Determine the (X, Y) coordinate at the center of the cell enclosing the given text.  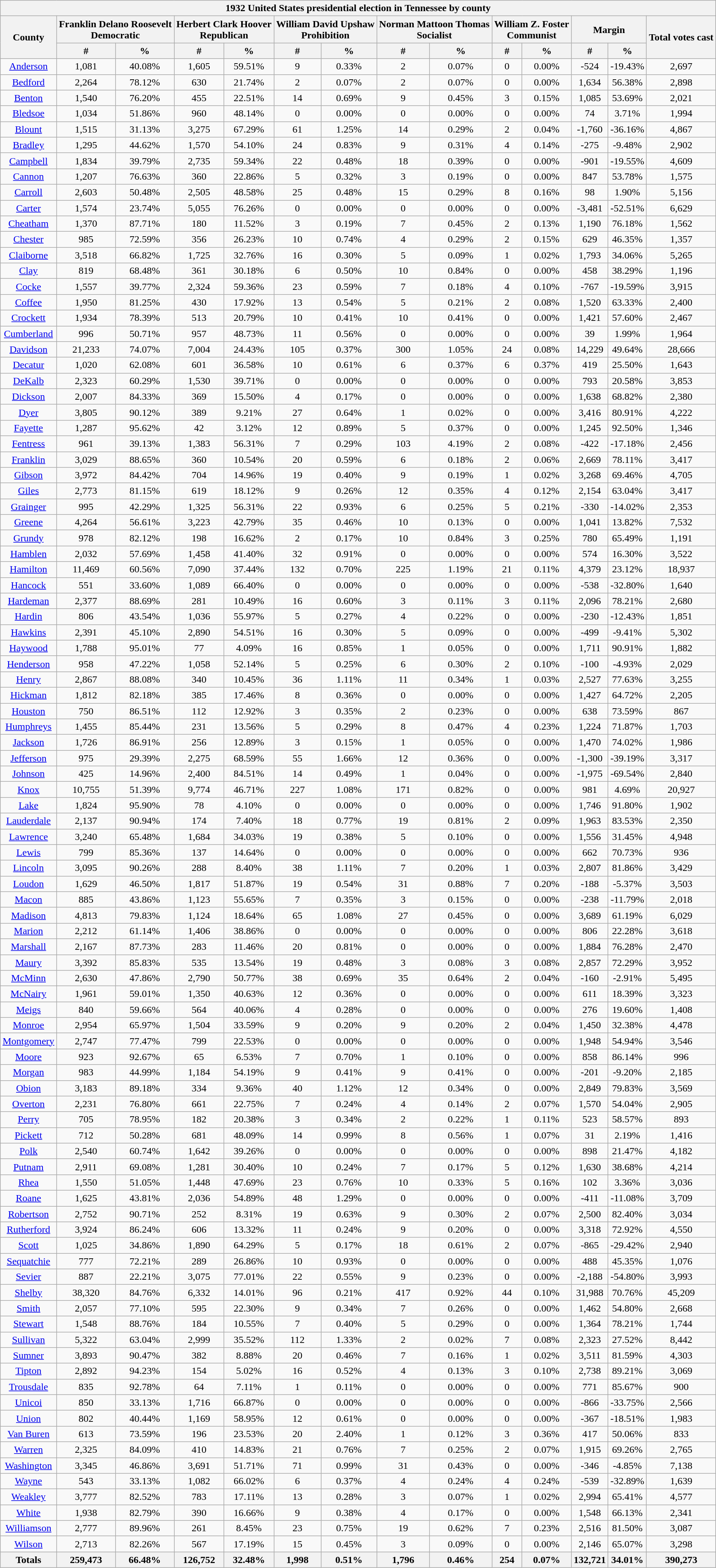
Polk (28, 1151)
Herbert Clark HooverRepublican (224, 30)
53.78% (628, 176)
3,893 (86, 1355)
2,264 (86, 82)
Gibson (28, 475)
2,018 (681, 899)
65.49% (628, 538)
-14.02% (628, 507)
1,994 (681, 114)
35.52% (249, 1340)
256 (199, 742)
Hickman (28, 695)
Weakley (28, 1497)
3,183 (86, 1088)
-422 (590, 444)
2,857 (590, 963)
3.12% (249, 428)
Monroe (28, 1025)
30.40% (249, 1167)
2,807 (590, 868)
2,146 (590, 1544)
629 (590, 240)
488 (590, 1261)
77.10% (145, 1308)
34.01% (628, 1560)
3,993 (681, 1277)
82.26% (145, 1544)
1,224 (590, 727)
40 (297, 1088)
2,391 (86, 632)
84.76% (145, 1293)
2,500 (590, 1214)
2,007 (86, 396)
4,705 (681, 475)
3,689 (590, 915)
38.68% (628, 1167)
2,911 (86, 1167)
458 (590, 271)
1,530 (199, 381)
0.43% (461, 1466)
William Z. FosterCommunist (532, 30)
85.67% (628, 1387)
198 (199, 538)
3,429 (681, 868)
90.12% (145, 412)
39.79% (145, 161)
1.33% (349, 1340)
16.66% (249, 1513)
369 (199, 396)
2,630 (86, 978)
90.47% (145, 1355)
McMinn (28, 978)
91.80% (628, 805)
42.29% (145, 507)
705 (86, 1120)
51.87% (249, 884)
1,884 (590, 946)
Chester (28, 240)
-539 (590, 1481)
76.26% (249, 208)
Loudon (28, 884)
39 (590, 334)
1,625 (86, 1198)
13.56% (249, 727)
-9.41% (628, 632)
564 (199, 1010)
1,986 (681, 742)
59.51% (249, 66)
58.95% (249, 1418)
51.39% (145, 790)
1,638 (590, 396)
25.50% (628, 365)
105 (297, 349)
2,940 (681, 1245)
7,532 (681, 522)
81.15% (145, 491)
22.51% (249, 98)
-4.85% (628, 1466)
76.18% (628, 224)
137 (199, 852)
1,364 (590, 1324)
58.57% (628, 1120)
4,609 (681, 161)
Perry (28, 1120)
2,057 (86, 1308)
59.66% (145, 1010)
3,518 (86, 255)
Fentress (28, 444)
46.35% (628, 240)
1,081 (86, 66)
1,450 (590, 1025)
Jefferson (28, 758)
Pickett (28, 1135)
2,341 (681, 1513)
5.02% (249, 1371)
606 (199, 1230)
Roane (28, 1198)
13.54% (249, 963)
50.77% (249, 978)
46.86% (145, 1466)
184 (199, 1324)
88.69% (145, 601)
3,416 (590, 412)
86.91% (145, 742)
78.11% (628, 460)
-100 (590, 664)
3,095 (86, 868)
66.82% (145, 255)
1,034 (86, 114)
8.45% (249, 1528)
-538 (590, 585)
Anderson (28, 66)
3,275 (199, 129)
4.10% (249, 805)
92.67% (145, 1057)
50.71% (145, 334)
-499 (590, 632)
47.22% (145, 664)
-2.91% (628, 978)
14.01% (249, 1293)
20.79% (249, 318)
-275 (590, 145)
-39.19% (628, 758)
1,629 (86, 884)
Unicoi (28, 1402)
76.80% (145, 1104)
0.88% (461, 884)
0.31% (461, 145)
Hawkins (28, 632)
13.82% (628, 522)
39.13% (145, 444)
1,983 (681, 1418)
2,680 (681, 601)
833 (681, 1434)
2,185 (681, 1072)
983 (86, 1072)
83.53% (628, 821)
Lewis (28, 852)
Henry (28, 679)
46.50% (145, 884)
45.10% (145, 632)
858 (590, 1057)
3,546 (681, 1041)
17.92% (249, 302)
Moore (28, 1057)
32.76% (249, 255)
31.45% (628, 837)
Knox (28, 790)
22.86% (249, 176)
23.12% (628, 569)
2.19% (628, 1135)
2,377 (86, 601)
27.52% (628, 1340)
33.59% (249, 1025)
Sevier (28, 1277)
4.09% (249, 648)
22.53% (249, 1041)
847 (590, 176)
39.77% (145, 287)
2,669 (590, 460)
1,556 (590, 837)
-901 (590, 161)
77 (199, 648)
-524 (590, 66)
2,747 (86, 1041)
8.40% (249, 868)
Hamilton (28, 569)
-11.79% (628, 899)
543 (86, 1481)
1,998 (297, 1560)
13.32% (249, 1230)
White (28, 1513)
6,332 (199, 1293)
3,323 (681, 994)
783 (199, 1497)
1,788 (86, 648)
78 (199, 805)
76.63% (145, 176)
0.47% (461, 727)
Sullivan (28, 1340)
-201 (590, 1072)
54.19% (249, 1072)
0.91% (349, 554)
3,075 (199, 1277)
81.50% (628, 1528)
20.58% (628, 381)
-54.80% (628, 1277)
84.42% (145, 475)
2,954 (86, 1025)
1,504 (199, 1025)
82.12% (145, 538)
11.46% (249, 946)
1,455 (86, 727)
1,643 (681, 365)
90.94% (145, 821)
2,275 (199, 758)
Decatur (28, 365)
2,470 (681, 946)
84.33% (145, 396)
196 (199, 1434)
Cheatham (28, 224)
90.71% (145, 1214)
2,540 (86, 1151)
61.19% (628, 915)
11.52% (249, 224)
0.52% (349, 1371)
978 (86, 538)
0.49% (349, 774)
28,666 (681, 349)
2,527 (590, 679)
681 (199, 1135)
Crockett (28, 318)
Williamson (28, 1528)
957 (199, 334)
10.54% (249, 460)
1,295 (86, 145)
2,840 (681, 774)
Humphreys (28, 727)
54.89% (249, 1198)
54.04% (628, 1104)
1,416 (681, 1135)
1.90% (628, 192)
3.71% (628, 114)
1,383 (199, 444)
5,302 (681, 632)
3,240 (86, 837)
DeKalb (28, 381)
61.14% (145, 931)
Grundy (28, 538)
-3,481 (590, 208)
57.60% (628, 318)
288 (199, 868)
9.36% (249, 1088)
76.28% (628, 946)
1,350 (199, 994)
132 (297, 569)
Giles (28, 491)
39.26% (249, 1151)
1.12% (349, 1088)
4,303 (681, 1355)
8.31% (249, 1214)
54.94% (628, 1041)
48.14% (249, 114)
1,287 (86, 428)
961 (86, 444)
Lincoln (28, 868)
2,566 (681, 1402)
276 (590, 1010)
3,915 (681, 287)
1.29% (349, 1198)
4.19% (461, 444)
283 (199, 946)
Hardin (28, 617)
1,630 (590, 1167)
3,392 (86, 963)
38.29% (628, 271)
11,469 (86, 569)
174 (199, 821)
0.63% (349, 1214)
71.87% (628, 727)
771 (590, 1387)
1,169 (199, 1418)
66.02% (249, 1481)
-17.18% (628, 444)
1,408 (681, 1010)
82.52% (145, 1497)
3,345 (86, 1466)
Johnson (28, 774)
48.73% (249, 334)
385 (199, 695)
32.48% (249, 1560)
Franklin Delano RooseveltDemocratic (115, 30)
85.83% (145, 963)
1,711 (590, 648)
88.76% (145, 1324)
46.71% (249, 790)
1,076 (681, 1261)
-19.55% (628, 161)
Tipton (28, 1371)
24.43% (249, 349)
3,777 (86, 1497)
Putnam (28, 1167)
Rutherford (28, 1230)
Hardeman (28, 601)
89.21% (628, 1371)
3,924 (86, 1230)
81.59% (628, 1355)
-32.89% (628, 1481)
Bledsoe (28, 114)
7.40% (249, 821)
95.62% (145, 428)
55 (297, 758)
Shelby (28, 1293)
Marshall (28, 946)
1,890 (199, 1245)
300 (403, 349)
38,320 (86, 1293)
2,505 (199, 192)
1,448 (199, 1182)
9,774 (199, 790)
30.18% (249, 271)
Sequatchie (28, 1261)
661 (199, 1104)
1,824 (86, 805)
1,470 (590, 742)
38.86% (249, 931)
2,773 (86, 491)
132,721 (590, 1560)
819 (86, 271)
40.63% (249, 994)
4,264 (86, 522)
26.86% (249, 1261)
1,640 (681, 585)
6,029 (681, 915)
2,849 (590, 1088)
44.99% (145, 1072)
2,890 (199, 632)
Greene (28, 522)
1,207 (86, 176)
425 (86, 774)
551 (86, 585)
22.21% (145, 1277)
567 (199, 1544)
1,550 (86, 1182)
82.18% (145, 695)
1,245 (590, 428)
900 (681, 1387)
47.86% (145, 978)
77.47% (145, 1041)
1,190 (590, 224)
14.64% (249, 852)
793 (590, 381)
Campbell (28, 161)
65.48% (145, 837)
259,473 (86, 1560)
54.80% (628, 1308)
898 (590, 1151)
-1,300 (590, 758)
66.13% (628, 1513)
42.79% (249, 522)
0.85% (349, 648)
1,196 (681, 271)
15.50% (249, 396)
1,575 (681, 176)
54.51% (249, 632)
9.21% (249, 412)
22.28% (628, 931)
72.21% (145, 1261)
1,325 (199, 507)
-32.80% (628, 585)
16.62% (249, 538)
Scott (28, 1245)
Stewart (28, 1324)
4,222 (681, 412)
Claiborne (28, 255)
Lawrence (28, 837)
1,058 (199, 664)
Montgomery (28, 1041)
Blount (28, 129)
1,817 (199, 884)
2,735 (199, 161)
51.05% (145, 1182)
936 (681, 852)
1,123 (199, 899)
-19.43% (628, 66)
86.14% (628, 1057)
55.65% (249, 899)
171 (403, 790)
Cumberland (28, 334)
21,233 (86, 349)
1,703 (681, 727)
0.75% (349, 1528)
3,029 (86, 460)
72.29% (628, 963)
78.12% (145, 82)
5,055 (199, 208)
-160 (590, 978)
1,882 (681, 648)
1,020 (86, 365)
3,691 (199, 1466)
7,138 (681, 1466)
2,137 (86, 821)
-52.51% (628, 208)
65.41% (628, 1497)
48 (297, 1198)
3,268 (590, 475)
66.48% (145, 1560)
2,456 (681, 444)
893 (681, 1120)
Grainger (28, 507)
87.73% (145, 946)
-188 (590, 884)
Robertson (28, 1214)
62.08% (145, 365)
-69.54% (628, 774)
1,357 (681, 240)
36 (297, 679)
43.54% (145, 617)
2,898 (681, 82)
84.09% (145, 1449)
0.50% (349, 271)
12.92% (249, 711)
10,755 (86, 790)
225 (403, 569)
5,156 (681, 192)
Carroll (28, 192)
630 (199, 82)
126,752 (199, 1560)
-4.93% (628, 664)
-411 (590, 1198)
3.36% (628, 1182)
1.05% (461, 349)
1,634 (590, 82)
103 (403, 444)
2,096 (590, 601)
2,713 (86, 1544)
Wilson (28, 1544)
3,069 (681, 1371)
18,937 (681, 569)
81.86% (628, 868)
4,478 (681, 1025)
10.55% (249, 1324)
67.29% (249, 129)
430 (199, 302)
1,639 (681, 1481)
1,938 (86, 1513)
Totals (28, 1560)
Fayette (28, 428)
0.77% (349, 821)
-11.08% (628, 1198)
70.73% (628, 852)
2,021 (681, 98)
1,963 (590, 821)
20,927 (681, 790)
66.87% (249, 1402)
1,346 (681, 428)
64 (199, 1387)
8,442 (681, 1340)
31,988 (590, 1293)
227 (297, 790)
Maury (28, 963)
867 (681, 711)
-865 (590, 1245)
662 (590, 852)
Macon (28, 899)
6.53% (249, 1057)
50.06% (628, 1434)
2,154 (590, 491)
3,318 (590, 1230)
2,231 (86, 1104)
86.51% (145, 711)
3,223 (199, 522)
64.72% (628, 695)
3,972 (86, 475)
Madison (28, 915)
601 (199, 365)
-866 (590, 1402)
70.76% (628, 1293)
975 (86, 758)
-1,975 (590, 774)
-12.43% (628, 617)
68.48% (145, 271)
1,085 (590, 98)
960 (199, 114)
Rhea (28, 1182)
Norman Mattoon ThomasSocialist (434, 30)
60.74% (145, 1151)
Jackson (28, 742)
1,540 (86, 98)
-230 (590, 617)
334 (199, 1088)
2,212 (86, 931)
2,905 (681, 1104)
72.92% (628, 1230)
32 (297, 554)
1,851 (681, 617)
Meigs (28, 1010)
1,089 (199, 585)
84.51% (249, 774)
69.08% (145, 1167)
1.19% (461, 569)
McNairy (28, 994)
23.74% (145, 208)
180 (199, 224)
-238 (590, 899)
2,738 (590, 1371)
68.82% (628, 396)
-19.59% (628, 287)
89.96% (145, 1528)
1,520 (590, 302)
Haywood (28, 648)
2,603 (86, 192)
59.01% (145, 994)
3,618 (681, 931)
1.25% (349, 129)
76.20% (145, 98)
2,752 (86, 1214)
7,090 (199, 569)
1,281 (199, 1167)
0.55% (349, 1277)
18.39% (628, 994)
1,041 (590, 522)
2,380 (681, 396)
21.74% (249, 82)
48.09% (249, 1135)
0.92% (461, 1293)
Obion (28, 1088)
Franklin (28, 460)
42 (199, 428)
34.86% (145, 1245)
923 (86, 1057)
0.32% (349, 176)
50.28% (145, 1135)
2,516 (590, 1528)
-2,188 (590, 1277)
777 (86, 1261)
1,184 (199, 1072)
-5.37% (628, 884)
16.30% (628, 554)
-330 (590, 507)
4,214 (681, 1167)
County (28, 37)
2,325 (86, 1449)
2,350 (681, 821)
1,934 (86, 318)
65.97% (145, 1025)
513 (199, 318)
90.91% (628, 648)
340 (199, 679)
2,867 (86, 679)
254 (507, 1560)
611 (590, 994)
1,562 (681, 224)
60.29% (145, 381)
390 (199, 1513)
1,834 (86, 161)
88.08% (145, 679)
619 (199, 491)
389 (199, 412)
Smith (28, 1308)
37.44% (249, 569)
613 (86, 1434)
985 (86, 240)
7,004 (199, 349)
40.08% (145, 66)
802 (86, 1418)
77.01% (249, 1277)
54.10% (249, 145)
22.30% (249, 1308)
3,522 (681, 554)
1,036 (199, 617)
95.90% (145, 805)
382 (199, 1355)
252 (199, 1214)
51.71% (249, 1466)
1,915 (590, 1449)
74.02% (628, 742)
1,726 (86, 742)
31.13% (145, 129)
5,265 (681, 255)
22.75% (249, 1104)
-9.48% (628, 145)
59.36% (249, 287)
45,209 (681, 1293)
0.06% (547, 460)
1,427 (590, 695)
1,793 (590, 255)
19.60% (628, 1010)
3,034 (681, 1214)
Bedford (28, 82)
36.58% (249, 365)
3,805 (86, 412)
1,950 (86, 302)
4,577 (681, 1497)
72.59% (145, 240)
2,765 (681, 1449)
Morgan (28, 1072)
2,467 (681, 318)
Marion (28, 931)
595 (199, 1308)
Dickson (28, 396)
Benton (28, 98)
4,948 (681, 837)
41.40% (249, 554)
68.59% (249, 758)
780 (590, 538)
92.78% (145, 1387)
20.38% (249, 1120)
840 (86, 1010)
50.48% (145, 192)
34.03% (249, 837)
3,503 (681, 884)
69.46% (628, 475)
7.11% (249, 1387)
0.82% (461, 790)
0.39% (461, 161)
56.61% (145, 522)
390,273 (681, 1560)
Clay (28, 271)
3,952 (681, 963)
4,379 (590, 569)
1,902 (681, 805)
64.29% (249, 1245)
63.33% (628, 302)
835 (86, 1387)
17.46% (249, 695)
-29.42% (628, 1245)
523 (590, 1120)
12.89% (249, 742)
1,462 (590, 1308)
87.71% (145, 224)
2,167 (86, 946)
61 (297, 129)
1,082 (199, 1481)
0.51% (349, 1560)
14,229 (590, 349)
1,961 (86, 994)
-9.20% (628, 1072)
18.12% (249, 491)
1,725 (199, 255)
2,205 (681, 695)
0.27% (349, 617)
1,948 (590, 1041)
0.74% (349, 240)
69.26% (628, 1449)
887 (86, 1277)
Davidson (28, 349)
2,994 (590, 1497)
53.69% (628, 98)
1,684 (199, 837)
86.24% (145, 1230)
44.62% (145, 145)
21.47% (628, 1151)
-36.16% (628, 129)
44 (507, 1293)
18.64% (249, 915)
356 (199, 240)
45.35% (628, 1261)
1932 United States presidential election in Tennessee by county (358, 8)
78.95% (145, 1120)
78.39% (145, 318)
4.69% (628, 790)
-346 (590, 1466)
Dyer (28, 412)
704 (199, 475)
52.14% (249, 664)
3,317 (681, 758)
4,182 (681, 1151)
Houston (28, 711)
0.83% (349, 145)
98 (590, 192)
2,902 (681, 145)
3,298 (681, 1544)
66.40% (249, 585)
48.58% (249, 192)
5,322 (86, 1340)
0.89% (349, 428)
3,087 (681, 1528)
Warren (28, 1449)
33.60% (145, 585)
90.26% (145, 868)
82.79% (145, 1513)
Total votes cast (681, 37)
289 (199, 1261)
1,796 (403, 1560)
51.86% (145, 114)
231 (199, 727)
59.34% (249, 161)
77.63% (628, 679)
Coffee (28, 302)
17.11% (249, 1497)
361 (199, 271)
3,569 (681, 1088)
1,605 (199, 66)
Carter (28, 208)
182 (199, 1120)
34.06% (628, 255)
23.53% (249, 1434)
88.65% (145, 460)
2,029 (681, 664)
1,191 (681, 538)
4,813 (86, 915)
95.01% (145, 648)
0.60% (349, 601)
71 (297, 1466)
750 (86, 711)
William David UpshawProhibition (325, 30)
419 (590, 365)
56.38% (628, 82)
1,025 (86, 1245)
0.62% (461, 1528)
Wayne (28, 1481)
80.91% (628, 412)
Sumner (28, 1355)
57.69% (145, 554)
5,495 (681, 978)
Trousdale (28, 1387)
26.23% (249, 240)
1,421 (590, 318)
574 (590, 554)
60.56% (145, 569)
14.83% (249, 1449)
81.25% (145, 302)
10.49% (249, 601)
850 (86, 1402)
47.69% (249, 1182)
Bradley (28, 145)
2,668 (681, 1308)
25 (297, 192)
3,511 (590, 1355)
1,964 (681, 334)
85.36% (145, 852)
1,406 (199, 931)
4,867 (681, 129)
1,557 (86, 287)
535 (199, 963)
2,777 (86, 1528)
1,744 (681, 1324)
1,515 (86, 129)
3,255 (681, 679)
Van Buren (28, 1434)
885 (86, 899)
Margin (609, 30)
410 (199, 1449)
1,642 (199, 1151)
2,036 (199, 1198)
74.07% (145, 349)
49.64% (628, 349)
712 (86, 1135)
2,324 (199, 287)
89.18% (145, 1088)
43.86% (145, 899)
281 (199, 601)
2,790 (199, 978)
2,353 (681, 507)
Union (28, 1418)
2,892 (86, 1371)
Lake (28, 805)
Hamblen (28, 554)
94.23% (145, 1371)
82.40% (628, 1214)
1,574 (86, 208)
-1,760 (590, 129)
3,036 (681, 1182)
154 (199, 1371)
6,629 (681, 208)
3,853 (681, 381)
32.38% (628, 1025)
102 (590, 1182)
455 (199, 98)
2,032 (86, 554)
2,999 (199, 1340)
Overton (28, 1104)
Henderson (28, 664)
43.81% (145, 1198)
-18.51% (628, 1418)
40.44% (145, 1418)
4,550 (681, 1230)
Cocke (28, 287)
995 (86, 507)
85.44% (145, 727)
8.88% (249, 1355)
1,716 (199, 1402)
29.39% (145, 758)
92.50% (628, 428)
65.07% (628, 1544)
55.97% (249, 617)
638 (590, 711)
17.19% (249, 1544)
Washington (28, 1466)
1.99% (628, 334)
2.40% (349, 1434)
958 (86, 664)
96 (297, 1293)
1,370 (86, 224)
1,458 (199, 554)
-767 (590, 287)
1.66% (349, 758)
74 (590, 114)
1,124 (199, 915)
261 (199, 1528)
Cannon (28, 176)
40.06% (249, 1010)
3,709 (681, 1198)
-33.75% (628, 1402)
10.45% (249, 679)
Hancock (28, 585)
-367 (590, 1418)
Lauderdale (28, 821)
39.71% (249, 381)
1,746 (590, 805)
981 (590, 790)
1,812 (86, 695)
2,697 (681, 66)
